Extract the [x, y] coordinate from the center of the cell holding the provided text.  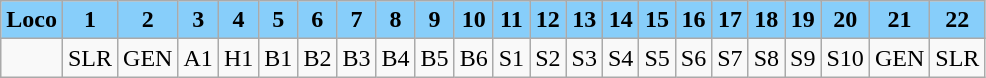
19 [803, 20]
21 [899, 20]
14 [620, 20]
5 [278, 20]
22 [958, 20]
2 [148, 20]
H1 [238, 58]
17 [730, 20]
S9 [803, 58]
S1 [511, 58]
15 [657, 20]
S3 [584, 58]
B6 [474, 58]
9 [434, 20]
B1 [278, 58]
S7 [730, 58]
4 [238, 20]
S2 [548, 58]
S8 [766, 58]
B3 [356, 58]
S6 [693, 58]
8 [396, 20]
S5 [657, 58]
A1 [198, 58]
11 [511, 20]
7 [356, 20]
16 [693, 20]
Loco [32, 20]
13 [584, 20]
B4 [396, 58]
6 [318, 20]
18 [766, 20]
3 [198, 20]
12 [548, 20]
B5 [434, 58]
S10 [845, 58]
20 [845, 20]
S4 [620, 58]
10 [474, 20]
B2 [318, 58]
1 [90, 20]
